Scan for the cell matching the given text and deliver its (x, y) coordinate at center. 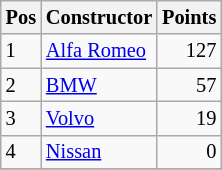
4 (21, 152)
Points (189, 17)
1 (21, 51)
Constructor (99, 17)
Nissan (99, 152)
57 (189, 85)
Volvo (99, 118)
127 (189, 51)
Pos (21, 17)
0 (189, 152)
3 (21, 118)
2 (21, 85)
19 (189, 118)
Alfa Romeo (99, 51)
BMW (99, 85)
